For the text-containing cell, return its midpoint in [x, y] coordinate format. 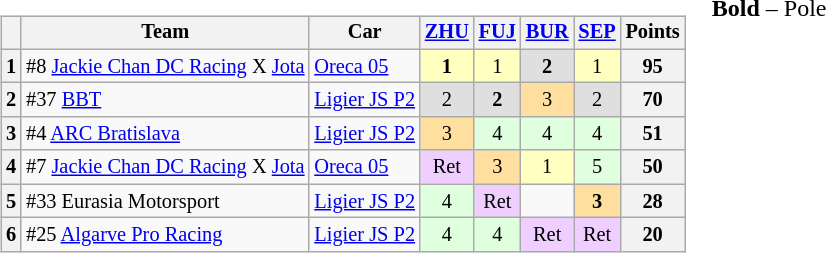
51 [653, 134]
20 [653, 235]
#7 Jackie Chan DC Racing X Jota [165, 167]
#37 BBT [165, 100]
SEP [598, 33]
95 [653, 66]
BUR [548, 33]
#25 Algarve Pro Racing [165, 235]
#4 ARC Bratislava [165, 134]
#8 Jackie Chan DC Racing X Jota [165, 66]
70 [653, 100]
#33 Eurasia Motorsport [165, 201]
6 [11, 235]
FUJ [498, 33]
Team [165, 33]
Car [364, 33]
50 [653, 167]
Points [653, 33]
28 [653, 201]
ZHU [447, 33]
